From the cell containing the given text, extract its center point as [X, Y] coordinate. 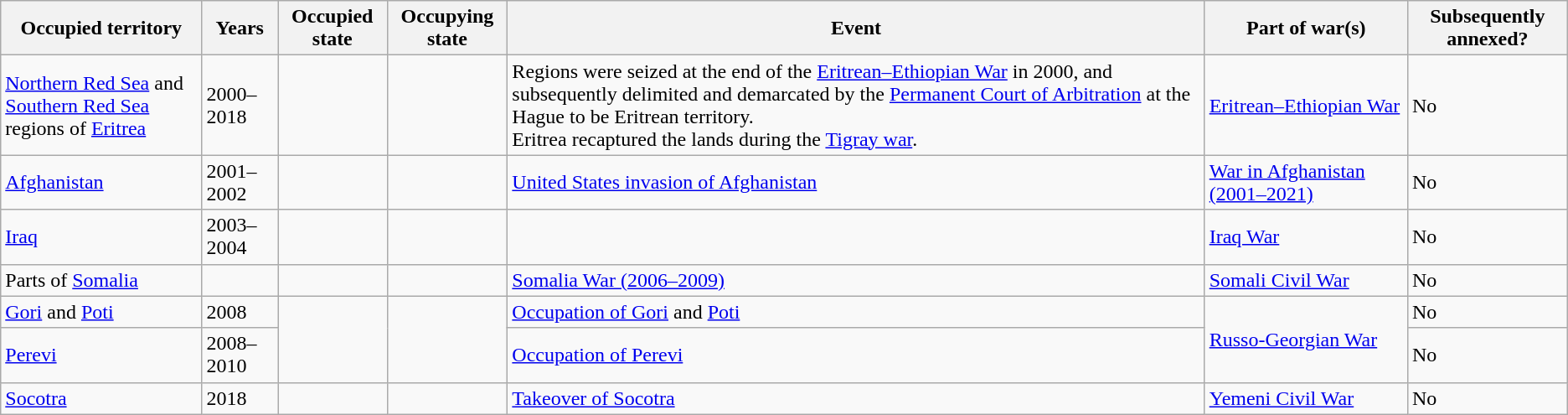
Iraq War [1306, 236]
2001–2002 [240, 183]
Occupying state [447, 29]
Eritrean–Ethiopian War [1306, 106]
Somali Civil War [1306, 280]
Subsequently annexed? [1488, 29]
2008–2010 [240, 355]
2000–2018 [240, 106]
Occupation of Perevi [856, 355]
Russo-Georgian War [1306, 339]
Northern Red Sea and Southern Red Searegions of Eritrea [101, 106]
2003–2004 [240, 236]
Parts of Somalia [101, 280]
Afghanistan [101, 183]
Somalia War (2006–2009) [856, 280]
Occupied state [333, 29]
Takeover of Socotra [856, 398]
Yemeni Civil War [1306, 398]
2018 [240, 398]
Occupation of Gori and Poti [856, 312]
Iraq [101, 236]
Event [856, 29]
Part of war(s) [1306, 29]
Socotra [101, 398]
Years [240, 29]
United States invasion of Afghanistan [856, 183]
Gori and Poti [101, 312]
Occupied territory [101, 29]
War in Afghanistan (2001–2021) [1306, 183]
Perevi [101, 355]
2008 [240, 312]
